Extract the (X, Y) coordinate from the center of the cell holding the provided text.  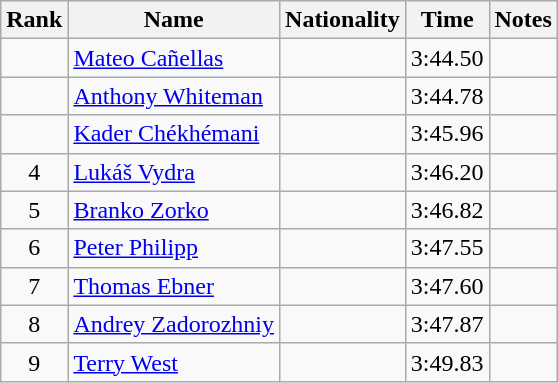
9 (34, 362)
3:47.87 (447, 324)
3:44.78 (447, 96)
Kader Chékhémani (174, 134)
Terry West (174, 362)
Thomas Ebner (174, 286)
3:47.60 (447, 286)
Branko Zorko (174, 210)
3:46.20 (447, 172)
3:45.96 (447, 134)
3:47.55 (447, 248)
Anthony Whiteman (174, 96)
Lukáš Vydra (174, 172)
Andrey Zadorozhniy (174, 324)
8 (34, 324)
Nationality (343, 20)
Peter Philipp (174, 248)
Notes (523, 20)
6 (34, 248)
7 (34, 286)
4 (34, 172)
Name (174, 20)
Rank (34, 20)
3:49.83 (447, 362)
Mateo Cañellas (174, 58)
5 (34, 210)
3:46.82 (447, 210)
3:44.50 (447, 58)
Time (447, 20)
